Output the [X, Y] coordinate of the center of the cell containing the given text.  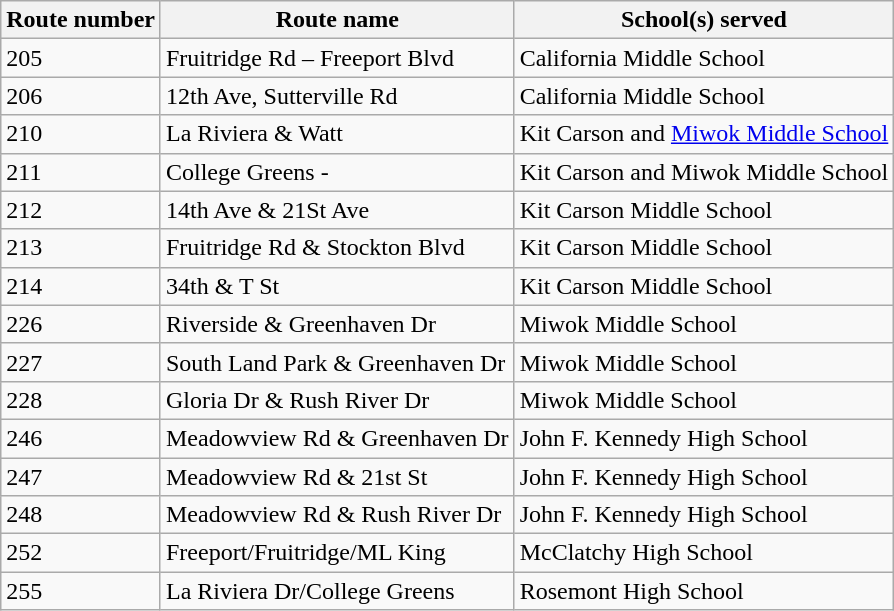
205 [81, 58]
McClatchy High School [704, 553]
252 [81, 553]
Riverside & Greenhaven Dr [337, 324]
La Riviera & Watt [337, 134]
210 [81, 134]
Fruitridge Rd – Freeport Blvd [337, 58]
La Riviera Dr/College Greens [337, 591]
Gloria Dr & Rush River Dr [337, 400]
Route name [337, 20]
Meadowview Rd & Rush River Dr [337, 515]
248 [81, 515]
Fruitridge Rd & Stockton Blvd [337, 248]
228 [81, 400]
Freeport/Fruitridge/ML King [337, 553]
214 [81, 286]
Route number [81, 20]
247 [81, 477]
14th Ave & 21St Ave [337, 210]
226 [81, 324]
211 [81, 172]
246 [81, 438]
Rosemont High School [704, 591]
213 [81, 248]
34th & T St [337, 286]
206 [81, 96]
College Greens - [337, 172]
Meadowview Rd & 21st St [337, 477]
Meadowview Rd & Greenhaven Dr [337, 438]
School(s) served [704, 20]
212 [81, 210]
South Land Park & Greenhaven Dr [337, 362]
227 [81, 362]
12th Ave, Sutterville Rd [337, 96]
255 [81, 591]
